Locate the cell with the specified text and output its [x, y] center coordinate. 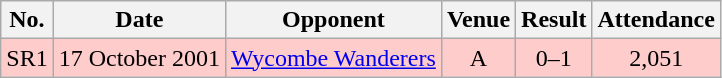
No. [27, 20]
2,051 [656, 58]
Wycombe Wanderers [334, 58]
Opponent [334, 20]
0–1 [554, 58]
Venue [478, 20]
Attendance [656, 20]
Date [139, 20]
Result [554, 20]
A [478, 58]
17 October 2001 [139, 58]
SR1 [27, 58]
